Search for the cell housing the specified text and yield its (X, Y) center coordinate. 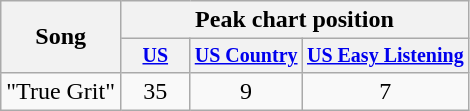
"True Grit" (61, 91)
US Country (246, 56)
7 (385, 91)
US (156, 56)
35 (156, 91)
Peak chart position (295, 20)
9 (246, 91)
US Easy Listening (385, 56)
Song (61, 37)
